Find where the given text appears and provide that cell's center as (x, y) coordinate. 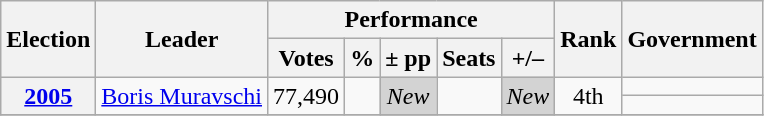
Performance (412, 20)
% (362, 58)
2005 (48, 96)
Seats (469, 58)
4th (588, 96)
Rank (588, 39)
77,490 (306, 96)
Votes (306, 58)
+/– (528, 58)
Leader (182, 39)
± pp (408, 58)
Election (48, 39)
Government (692, 39)
Boris Muravschi (182, 96)
